Identify which cell holds the provided text, then report its [X, Y] central coordinate. 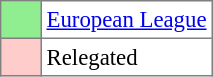
European League [126, 20]
Relegated [126, 57]
